For the text-containing cell, return its midpoint in (x, y) coordinate format. 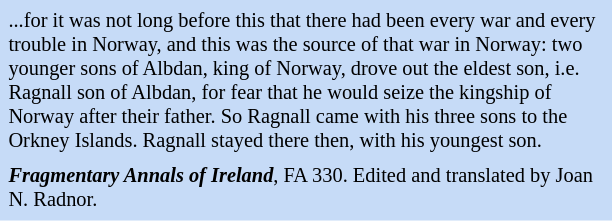
Fragmentary Annals of Ireland, FA 330. Edited and translated by Joan N. Radnor. (306, 188)
